Determine the (x, y) coordinate at the center of the cell enclosing the given text.  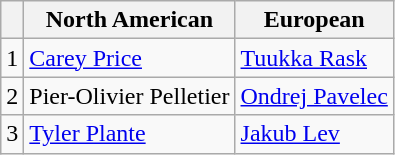
Tyler Plante (130, 134)
Jakub Lev (314, 134)
Ondrej Pavelec (314, 96)
North American (130, 20)
Pier-Olivier Pelletier (130, 96)
Tuukka Rask (314, 58)
3 (12, 134)
European (314, 20)
1 (12, 58)
Carey Price (130, 58)
2 (12, 96)
